Return the (X, Y) coordinate for the center point of the cell that contains the specified text.  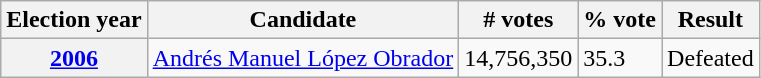
Defeated (711, 58)
Candidate (303, 20)
Result (711, 20)
2006 (74, 58)
14,756,350 (518, 58)
Andrés Manuel López Obrador (303, 58)
Election year (74, 20)
% vote (620, 20)
35.3 (620, 58)
# votes (518, 20)
